Return (x, y) of the center of cell containing provided text 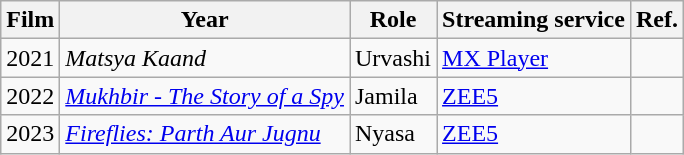
Fireflies: Parth Aur Jugnu (205, 134)
Ref. (656, 20)
Jamila (394, 96)
Mukhbir - The Story of a Spy (205, 96)
Year (205, 20)
Nyasa (394, 134)
Matsya Kaand (205, 58)
MX Player (534, 58)
Film (30, 20)
Streaming service (534, 20)
2023 (30, 134)
2021 (30, 58)
Urvashi (394, 58)
Role (394, 20)
2022 (30, 96)
